Provide the (x, y) coordinate of the cell's center where the given text is located.  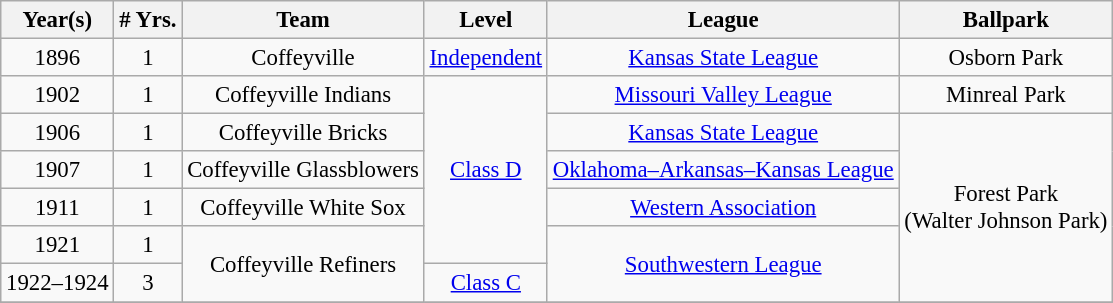
Western Association (723, 208)
League (723, 20)
Coffeyville (303, 58)
Osborn Park (1006, 58)
1896 (58, 58)
Coffeyville White Sox (303, 208)
1907 (58, 170)
# Yrs. (148, 20)
Missouri Valley League (723, 95)
Class D (486, 170)
Team (303, 20)
1911 (58, 208)
Ballpark (1006, 20)
1906 (58, 133)
Coffeyville Refiners (303, 264)
Southwestern League (723, 264)
Coffeyville Glassblowers (303, 170)
Level (486, 20)
3 (148, 283)
1922–1924 (58, 283)
Coffeyville Indians (303, 95)
Minreal Park (1006, 95)
Independent (486, 58)
Year(s) (58, 20)
Class C (486, 283)
Forest Park(Walter Johnson Park) (1006, 208)
Coffeyville Bricks (303, 133)
Oklahoma–Arkansas–Kansas League (723, 170)
1902 (58, 95)
1921 (58, 245)
